Identify which cell holds the provided text, then report its [X, Y] central coordinate. 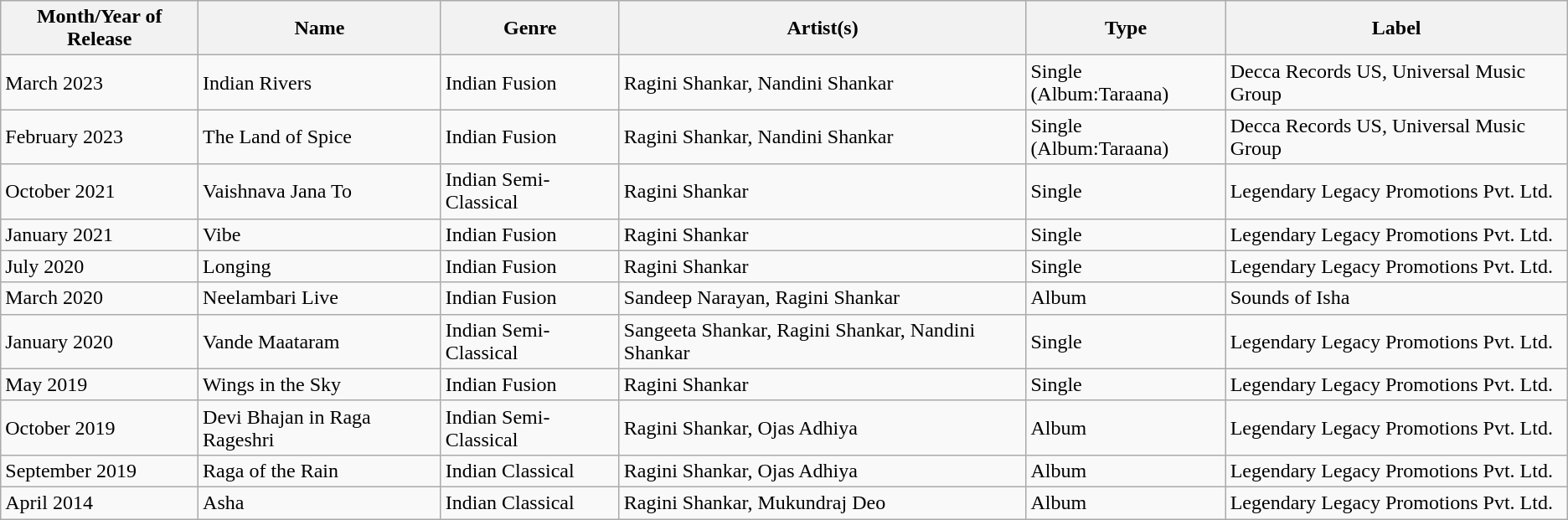
Sounds of Isha [1396, 298]
Sandeep Narayan, Ragini Shankar [823, 298]
July 2020 [100, 266]
Month/Year of Release [100, 28]
Raga of the Rain [320, 471]
April 2014 [100, 502]
February 2023 [100, 137]
Name [320, 28]
Genre [529, 28]
The Land of Spice [320, 137]
September 2019 [100, 471]
Vibe [320, 234]
March 2023 [100, 82]
Indian Rivers [320, 82]
May 2019 [100, 384]
October 2021 [100, 191]
Type [1126, 28]
Devi Bhajan in Raga Rageshri [320, 427]
Asha [320, 502]
Longing [320, 266]
Vaishnava Jana To [320, 191]
January 2020 [100, 342]
Artist(s) [823, 28]
January 2021 [100, 234]
Sangeeta Shankar, Ragini Shankar, Nandini Shankar [823, 342]
Label [1396, 28]
March 2020 [100, 298]
Ragini Shankar, Mukundraj Deo [823, 502]
Vande Maataram [320, 342]
Wings in the Sky [320, 384]
Neelambari Live [320, 298]
October 2019 [100, 427]
